Scan for the cell matching the given text and deliver its [x, y] coordinate at center. 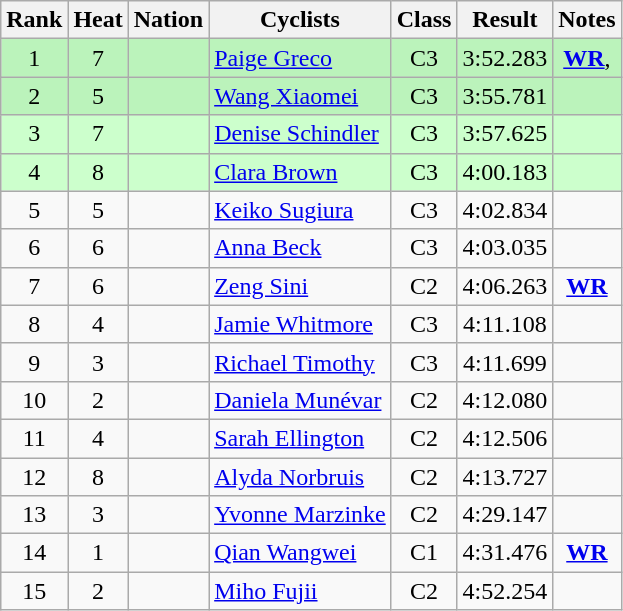
10 [34, 400]
4:31.476 [505, 553]
4:03.035 [505, 248]
4:52.254 [505, 591]
C1 [424, 553]
4:02.834 [505, 210]
Class [424, 20]
Cyclists [300, 20]
12 [34, 477]
Yvonne Marzinke [300, 515]
4:12.506 [505, 438]
3:52.283 [505, 58]
Jamie Whitmore [300, 324]
4:29.147 [505, 515]
Daniela Munévar [300, 400]
Rank [34, 20]
3:57.625 [505, 134]
9 [34, 362]
Sarah Ellington [300, 438]
Clara Brown [300, 172]
Miho Fujii [300, 591]
4:12.080 [505, 400]
Zeng Sini [300, 286]
Richael Timothy [300, 362]
Heat [98, 20]
14 [34, 553]
Qian Wangwei [300, 553]
Nation [168, 20]
Keiko Sugiura [300, 210]
11 [34, 438]
3:55.781 [505, 96]
Paige Greco [300, 58]
4:06.263 [505, 286]
Alyda Norbruis [300, 477]
WR, [587, 58]
Anna Beck [300, 248]
4:13.727 [505, 477]
Wang Xiaomei [300, 96]
4:11.699 [505, 362]
15 [34, 591]
4:11.108 [505, 324]
Denise Schindler [300, 134]
13 [34, 515]
Result [505, 20]
Notes [587, 20]
4:00.183 [505, 172]
